Provide the (X, Y) coordinate of the cell's center where the given text is located.  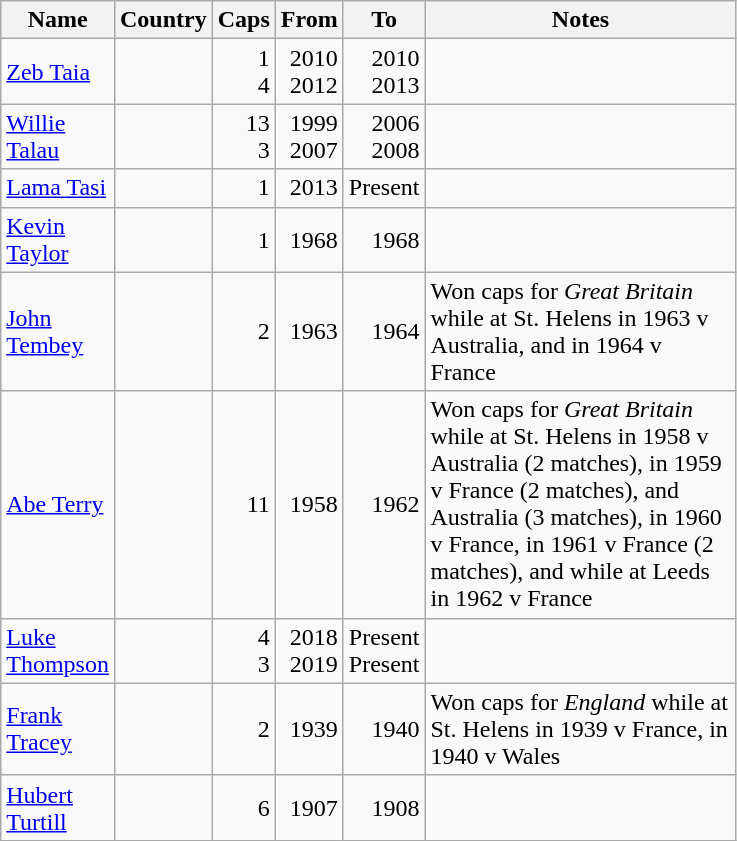
1939 (309, 729)
Frank Tracey (58, 729)
Lama Tasi (58, 188)
From (309, 20)
133 (244, 136)
PresentPresent (384, 650)
Notes (580, 20)
2013 (309, 188)
20062008 (384, 136)
20102013 (384, 72)
1907 (309, 808)
11 (244, 504)
43 (244, 650)
Willie Talau (58, 136)
1958 (309, 504)
Caps (244, 20)
1963 (309, 332)
Won caps for Great Britain while at St. Helens in 1963 v Australia, and in 1964 v France (580, 332)
6 (244, 808)
Kevin Taylor (58, 240)
14 (244, 72)
1964 (384, 332)
To (384, 20)
19992007 (309, 136)
Luke Thompson (58, 650)
Won caps for England while at St. Helens in 1939 v France, in 1940 v Wales (580, 729)
Hubert Turtill (58, 808)
Name (58, 20)
20102012 (309, 72)
1962 (384, 504)
20182019 (309, 650)
1940 (384, 729)
1908 (384, 808)
John Tembey (58, 332)
Abe Terry (58, 504)
Zeb Taia (58, 72)
Country (163, 20)
Present (384, 188)
